Return (X, Y) of the center of cell containing provided text 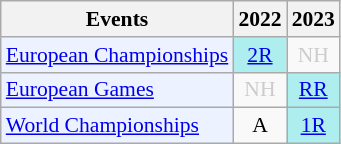
European Games (118, 90)
World Championships (118, 126)
European Championships (118, 55)
A (260, 126)
RR (314, 90)
2R (260, 55)
Events (118, 19)
1R (314, 126)
2022 (260, 19)
2023 (314, 19)
